Provide the (X, Y) coordinate of the cell's center where the given text is located.  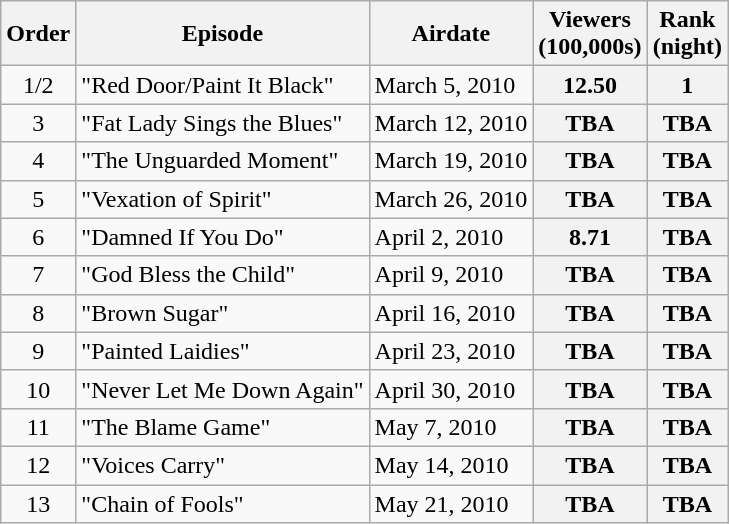
12 (38, 465)
"Red Door/Paint It Black" (222, 85)
5 (38, 199)
"Damned If You Do" (222, 237)
"Voices Carry" (222, 465)
7 (38, 275)
11 (38, 427)
March 19, 2010 (451, 161)
Rank(night) (687, 34)
8.71 (590, 237)
1 (687, 85)
13 (38, 503)
"Fat Lady Sings the Blues" (222, 123)
April 30, 2010 (451, 389)
3 (38, 123)
8 (38, 313)
"Vexation of Spirit" (222, 199)
Airdate (451, 34)
10 (38, 389)
6 (38, 237)
"Never Let Me Down Again" (222, 389)
4 (38, 161)
March 5, 2010 (451, 85)
Order (38, 34)
1/2 (38, 85)
"God Bless the Child" (222, 275)
April 9, 2010 (451, 275)
May 21, 2010 (451, 503)
"The Unguarded Moment" (222, 161)
May 14, 2010 (451, 465)
April 2, 2010 (451, 237)
Episode (222, 34)
March 12, 2010 (451, 123)
"The Blame Game" (222, 427)
12.50 (590, 85)
"Painted Laidies" (222, 351)
May 7, 2010 (451, 427)
April 23, 2010 (451, 351)
Viewers(100,000s) (590, 34)
March 26, 2010 (451, 199)
April 16, 2010 (451, 313)
9 (38, 351)
"Brown Sugar" (222, 313)
"Chain of Fools" (222, 503)
